Find where the given text appears and provide that cell's center as (x, y) coordinate. 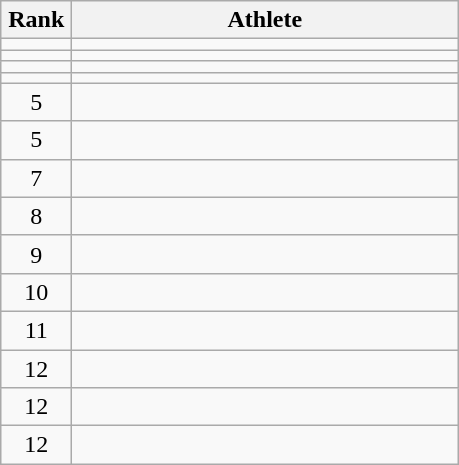
9 (36, 254)
Rank (36, 20)
8 (36, 216)
11 (36, 330)
7 (36, 178)
Athlete (265, 20)
10 (36, 292)
